Locate the cell with the specified text and output its (X, Y) center coordinate. 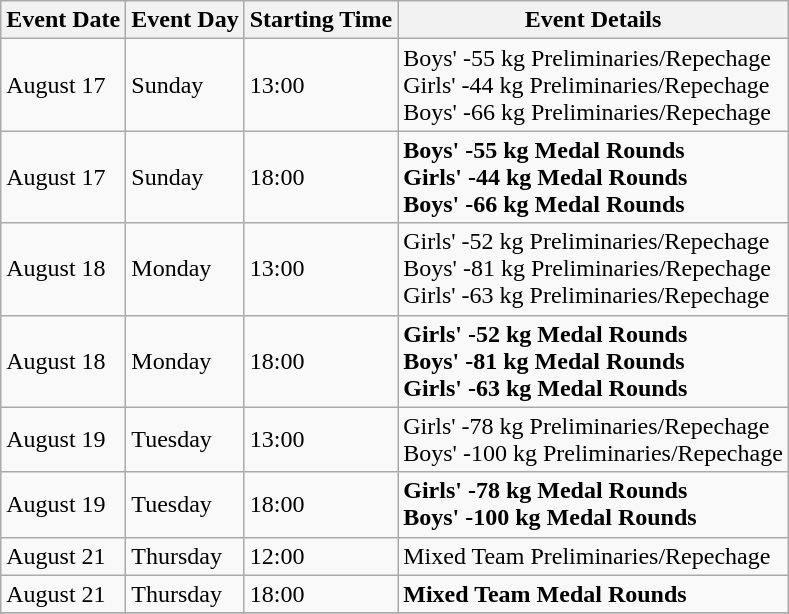
Girls' -78 kg Preliminaries/RepechageBoys' -100 kg Preliminaries/Repechage (594, 440)
Mixed Team Medal Rounds (594, 594)
Boys' -55 kg Preliminaries/RepechageGirls' -44 kg Preliminaries/RepechageBoys' -66 kg Preliminaries/Repechage (594, 85)
Starting Time (321, 20)
Girls' -52 kg Medal RoundsBoys' -81 kg Medal RoundsGirls' -63 kg Medal Rounds (594, 361)
Girls' -52 kg Preliminaries/RepechageBoys' -81 kg Preliminaries/RepechageGirls' -63 kg Preliminaries/Repechage (594, 269)
Event Details (594, 20)
Boys' -55 kg Medal RoundsGirls' -44 kg Medal RoundsBoys' -66 kg Medal Rounds (594, 177)
Event Day (185, 20)
Girls' -78 kg Medal RoundsBoys' -100 kg Medal Rounds (594, 504)
12:00 (321, 556)
Event Date (64, 20)
Mixed Team Preliminaries/Repechage (594, 556)
